Search for the cell housing the specified text and yield its [x, y] center coordinate. 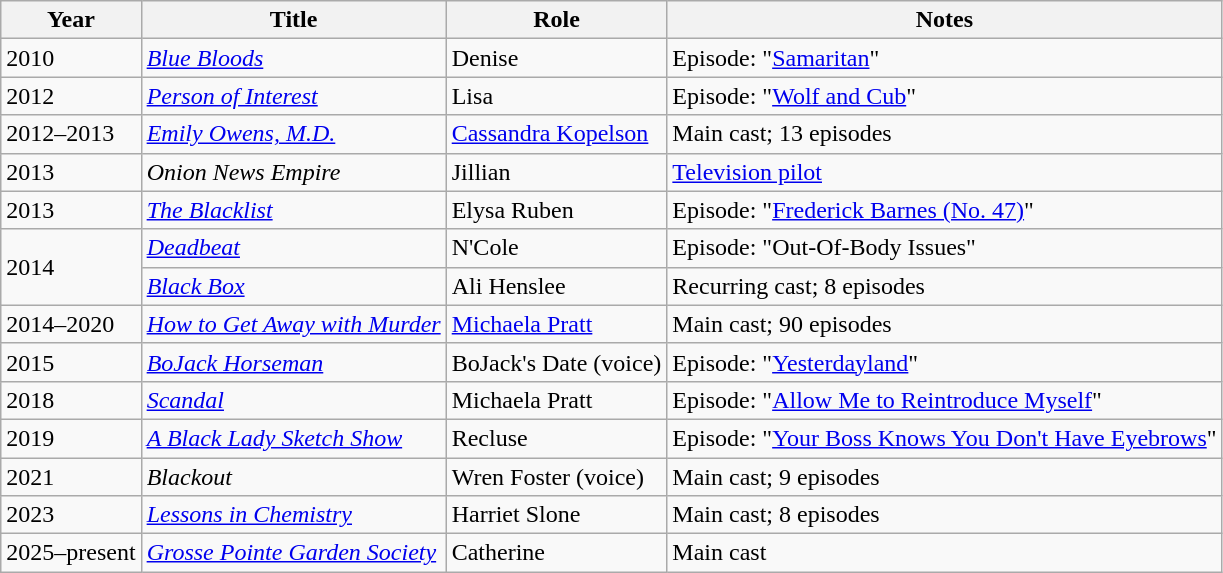
Lisa [556, 96]
Notes [944, 20]
Recluse [556, 438]
How to Get Away with Murder [294, 324]
Black Box [294, 286]
2019 [71, 438]
2025–present [71, 553]
Jillian [556, 172]
Main cast; 8 episodes [944, 515]
Onion News Empire [294, 172]
Harriet Slone [556, 515]
2018 [71, 400]
Title [294, 20]
Emily Owens, M.D. [294, 134]
Television pilot [944, 172]
2014–2020 [71, 324]
Episode: "Your Boss Knows You Don't Have Eyebrows" [944, 438]
Blackout [294, 477]
Elysa Ruben [556, 210]
Main cast; 13 episodes [944, 134]
A Black Lady Sketch Show [294, 438]
Recurring cast; 8 episodes [944, 286]
Cassandra Kopelson [556, 134]
Role [556, 20]
Wren Foster (voice) [556, 477]
2021 [71, 477]
Episode: "Frederick Barnes (No. 47)" [944, 210]
Lessons in Chemistry [294, 515]
Scandal [294, 400]
Episode: "Samaritan" [944, 58]
BoJack's Date (voice) [556, 362]
Denise [556, 58]
Person of Interest [294, 96]
Blue Bloods [294, 58]
2015 [71, 362]
Deadbeat [294, 248]
Main cast [944, 553]
Ali Henslee [556, 286]
Catherine [556, 553]
2010 [71, 58]
Episode: "Yesterdayland" [944, 362]
2012 [71, 96]
2023 [71, 515]
The Blacklist [294, 210]
Main cast; 9 episodes [944, 477]
Episode: "Allow Me to Reintroduce Myself" [944, 400]
Grosse Pointe Garden Society [294, 553]
Episode: "Wolf and Cub" [944, 96]
BoJack Horseman [294, 362]
2014 [71, 267]
2012–2013 [71, 134]
Episode: "Out-Of-Body Issues" [944, 248]
Year [71, 20]
Main cast; 90 episodes [944, 324]
N'Cole [556, 248]
